Return [X, Y] of the center of cell containing provided text 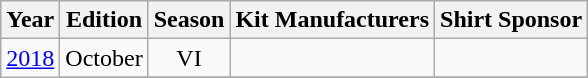
Year [30, 20]
Edition [104, 20]
2018 [30, 58]
Shirt Sponsor [512, 20]
Kit Manufacturers [332, 20]
Season [189, 20]
October [104, 58]
VI [189, 58]
